Return the (X, Y) coordinate for the center point of the cell that contains the specified text.  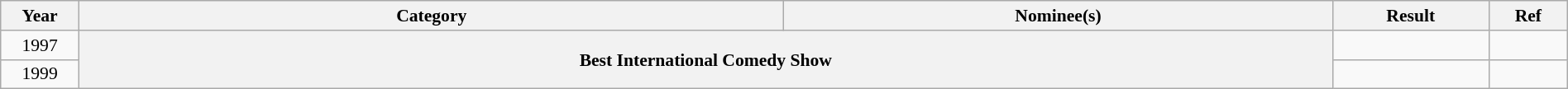
Ref (1528, 16)
1997 (40, 45)
Year (40, 16)
1999 (40, 74)
Result (1411, 16)
Best International Comedy Show (705, 59)
Category (432, 16)
Nominee(s) (1059, 16)
